Scan for the cell matching the given text and deliver its (x, y) coordinate at center. 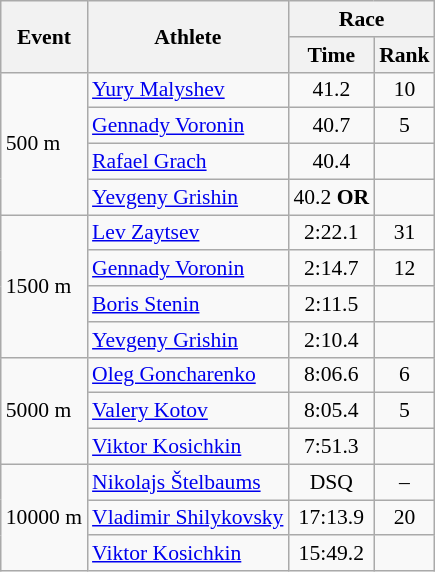
Rafael Grach (188, 162)
2:11.5 (331, 304)
40.4 (331, 162)
8:06.6 (331, 375)
40.2 OR (331, 197)
Valery Kotov (188, 411)
10 (404, 90)
41.2 (331, 90)
20 (404, 518)
15:49.2 (331, 554)
7:51.3 (331, 447)
500 m (44, 143)
1500 m (44, 286)
2:14.7 (331, 269)
Nikolajs Štelbaums (188, 482)
Time (331, 55)
Race (361, 19)
Oleg Goncharenko (188, 375)
2:10.4 (331, 340)
Event (44, 36)
40.7 (331, 126)
Vladimir Shilykovsky (188, 518)
Lev Zaytsev (188, 233)
Boris Stenin (188, 304)
5000 m (44, 410)
6 (404, 375)
DSQ (331, 482)
Rank (404, 55)
17:13.9 (331, 518)
Athlete (188, 36)
Yury Malyshev (188, 90)
– (404, 482)
10000 m (44, 518)
12 (404, 269)
2:22.1 (331, 233)
8:05.4 (331, 411)
31 (404, 233)
